Extract the (X, Y) coordinate from the center of the cell holding the provided text.  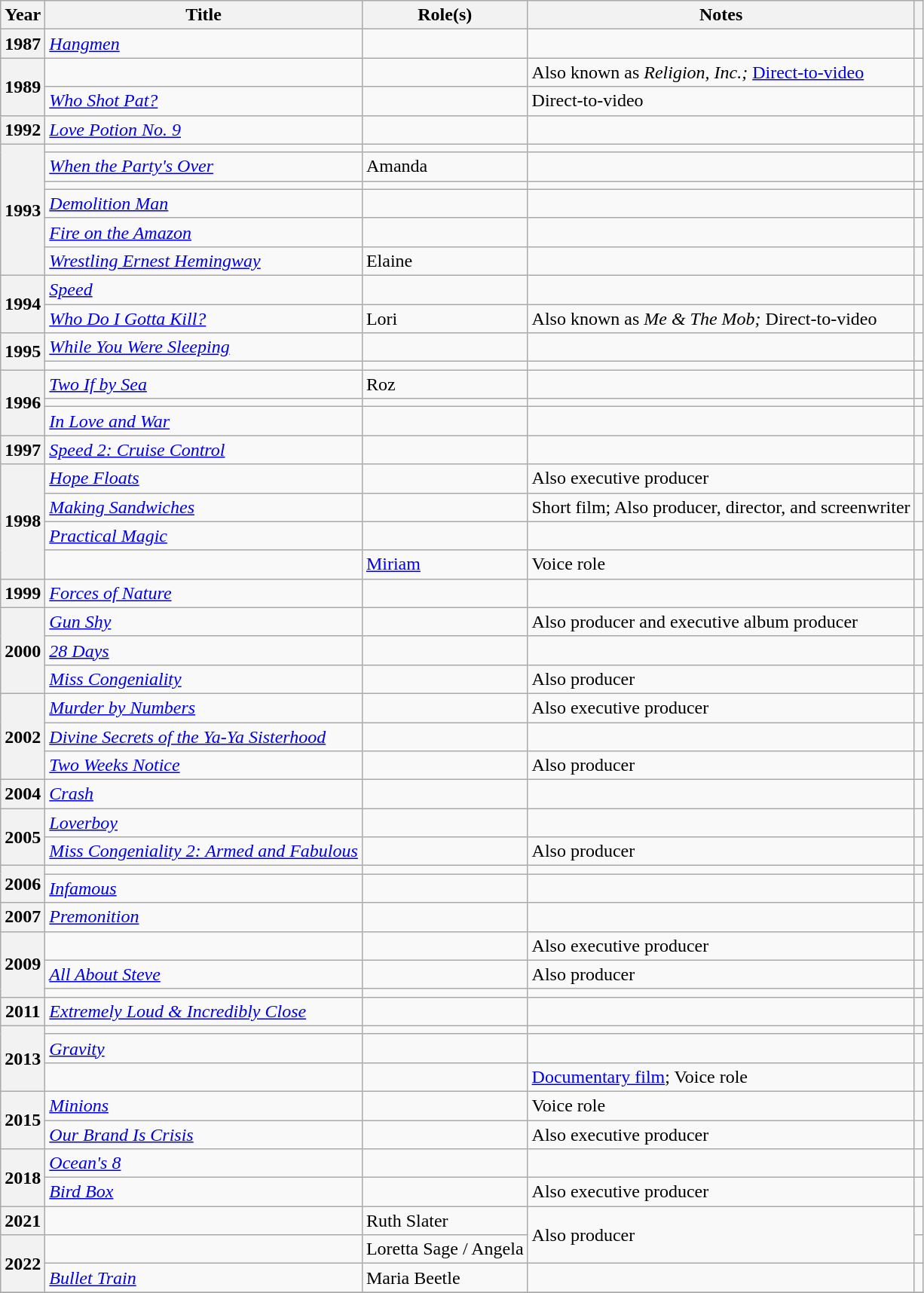
2002 (23, 736)
Ocean's 8 (203, 1163)
Notes (721, 15)
Short film; Also producer, director, and screenwriter (721, 507)
2018 (23, 1178)
Gravity (203, 1048)
2022 (23, 1264)
Love Potion No. 9 (203, 130)
1998 (23, 521)
Speed 2: Cruise Control (203, 450)
2011 (23, 1011)
Hope Floats (203, 478)
Two If by Sea (203, 384)
While You Were Sleeping (203, 347)
Fire on the Amazon (203, 232)
Loverboy (203, 823)
2015 (23, 1120)
Making Sandwiches (203, 507)
Maria Beetle (445, 1278)
1992 (23, 130)
All About Steve (203, 974)
Demolition Man (203, 203)
Crash (203, 794)
Who Shot Pat? (203, 101)
Minions (203, 1105)
2006 (23, 885)
Roz (445, 384)
In Love and War (203, 421)
Amanda (445, 167)
Practical Magic (203, 536)
Title (203, 15)
Role(s) (445, 15)
Miriam (445, 564)
1993 (23, 209)
Documentary film; Voice role (721, 1077)
Two Weeks Notice (203, 766)
Lori (445, 319)
2021 (23, 1221)
1995 (23, 351)
Also producer and executive album producer (721, 622)
2007 (23, 917)
Our Brand Is Crisis (203, 1134)
2000 (23, 650)
2005 (23, 837)
Who Do I Gotta Kill? (203, 319)
Murder by Numbers (203, 708)
1996 (23, 402)
Speed (203, 289)
Loretta Sage / Angela (445, 1249)
Premonition (203, 917)
Bullet Train (203, 1278)
2013 (23, 1058)
Also known as Me & The Mob; Direct-to-video (721, 319)
Also known as Religion, Inc.; Direct-to-video (721, 72)
Direct-to-video (721, 101)
Miss Congeniality (203, 679)
Miss Congeniality 2: Armed and Fabulous (203, 851)
Year (23, 15)
1987 (23, 44)
1994 (23, 304)
Gun Shy (203, 622)
When the Party's Over (203, 167)
Infamous (203, 888)
1999 (23, 593)
2004 (23, 794)
Divine Secrets of the Ya-Ya Sisterhood (203, 736)
Extremely Loud & Incredibly Close (203, 1011)
1989 (23, 87)
Hangmen (203, 44)
Wrestling Ernest Hemingway (203, 261)
Forces of Nature (203, 593)
Elaine (445, 261)
1997 (23, 450)
Bird Box (203, 1192)
Ruth Slater (445, 1221)
28 Days (203, 650)
2009 (23, 964)
